Provide the (x, y) coordinate of the cell's center where the given text is located.  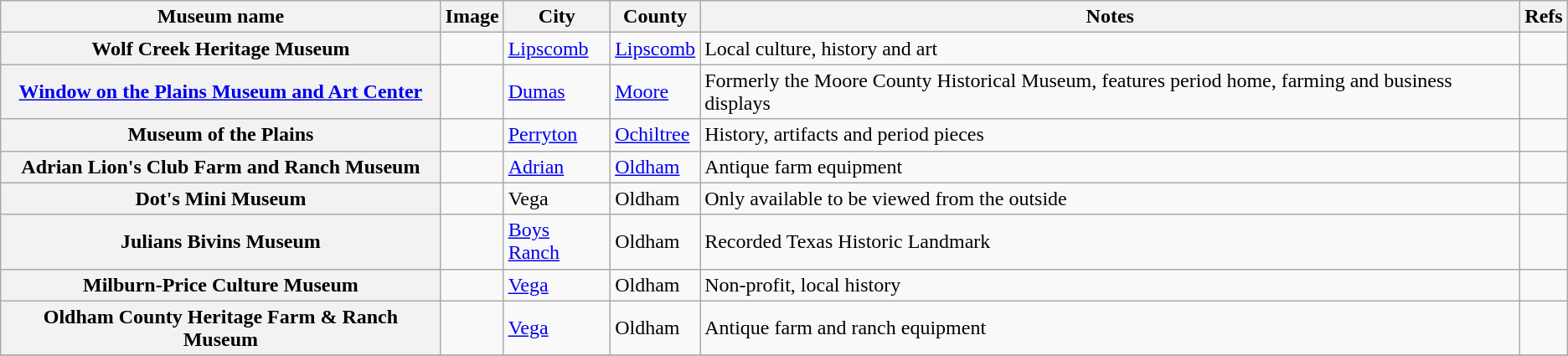
Image (472, 17)
Museum name (221, 17)
Refs (1544, 17)
Adrian Lion's Club Farm and Ranch Museum (221, 167)
Julians Bivins Museum (221, 241)
Formerly the Moore County Historical Museum, features period home, farming and business displays (1111, 92)
Antique farm and ranch equipment (1111, 328)
Antique farm equipment (1111, 167)
Non-profit, local history (1111, 285)
Notes (1111, 17)
City (557, 17)
Ochiltree (655, 135)
Local culture, history and art (1111, 49)
Window on the Plains Museum and Art Center (221, 92)
Perryton (557, 135)
Only available to be viewed from the outside (1111, 199)
County (655, 17)
Dumas (557, 92)
Moore (655, 92)
Milburn-Price Culture Museum (221, 285)
Oldham County Heritage Farm & Ranch Museum (221, 328)
History, artifacts and period pieces (1111, 135)
Adrian (557, 167)
Boys Ranch (557, 241)
Wolf Creek Heritage Museum (221, 49)
Dot's Mini Museum (221, 199)
Museum of the Plains (221, 135)
Recorded Texas Historic Landmark (1111, 241)
